Pinpoint the cell where the given text exists, returning its [X, Y] midpoint coordinate. 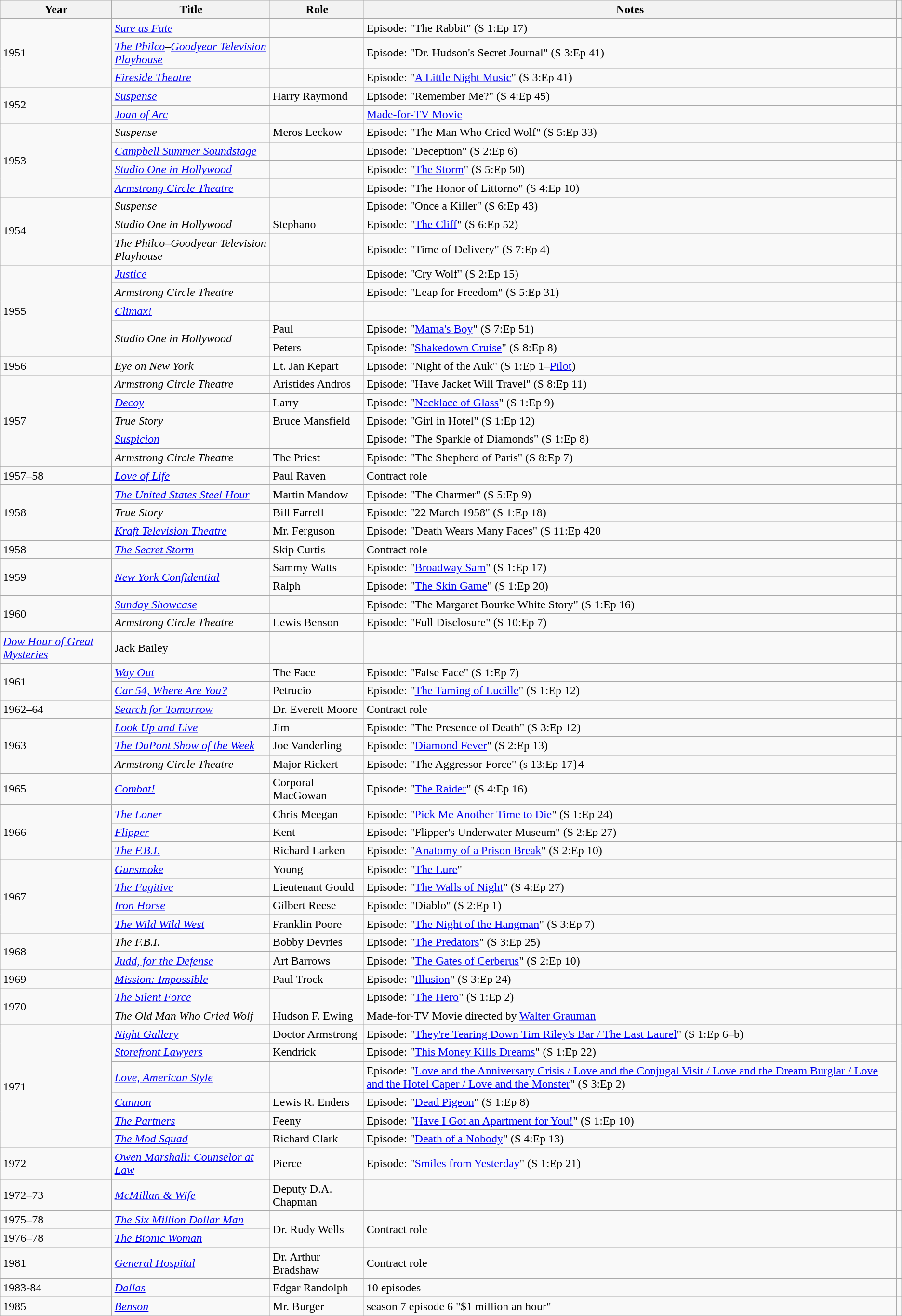
Episode: "This Money Kills Dreams" (S 1:Ep 22) [630, 1052]
Episode: "Have I Got an Apartment for You!" (S 1:Ep 10) [630, 1120]
Martin Mandow [317, 494]
The United States Steel Hour [191, 494]
Petrucio [317, 691]
Joan of Arc [191, 114]
Owen Marshall: Counselor at Law [191, 1164]
Episode: "Pick Me Another Time to Die" (S 1:Ep 24) [630, 814]
Mr. Ferguson [317, 531]
Peters [317, 348]
Episode: "Girl in Hotel" (S 1:Ep 12) [630, 421]
Episode: "The Walls of Night" (S 4:Ep 27) [630, 887]
Campbell Summer Soundstage [191, 151]
Ralph [317, 586]
The Fugitive [191, 887]
Episode: "Death Wears Many Faces" (S 11:Ep 420 [630, 531]
Episode: "Death of a Nobody" (S 4:Ep 13) [630, 1139]
Doctor Armstrong [317, 1034]
Episode: "Mama's Boy" (S 7:Ep 51) [630, 329]
Episode: "Illusion" (S 3:Ep 24) [630, 979]
Bill Farrell [317, 512]
Way Out [191, 672]
Paul [317, 329]
1956 [56, 366]
Meros Leckow [317, 133]
Sunday Showcase [191, 604]
Iron Horse [191, 906]
1983-84 [56, 1288]
Justice [191, 274]
Cannon [191, 1102]
1975–78 [56, 1220]
Episode: "They're Tearing Down Tim Riley's Bar / The Last Laurel" (S 1:Ep 6–b) [630, 1034]
Young [317, 869]
Episode: "Remember Me?" (S 4:Ep 45) [630, 96]
Benson [191, 1306]
Major Rickert [317, 764]
Decoy [191, 403]
Episode: "The Cliff" (S 6:Ep 52) [630, 224]
Climax! [191, 311]
Episode: "Diamond Fever" (S 2:Ep 13) [630, 746]
Feeny [317, 1120]
Dow Hour of Great Mysteries [56, 648]
1953 [56, 160]
Art Barrows [317, 961]
Episode: "Once a Killer" (S 6:Ep 43) [630, 206]
Corporal MacGowan [317, 789]
1971 [56, 1087]
The Partners [191, 1120]
1965 [56, 789]
1951 [56, 53]
1962–64 [56, 709]
Dr. Rudy Wells [317, 1229]
Kraft Television Theatre [191, 531]
Aristides Andros [317, 384]
Richard Larken [317, 850]
General Hospital [191, 1263]
Franklin Poore [317, 924]
1967 [56, 897]
Episode: "The Hero" (S 1:Ep 2) [630, 997]
The Old Man Who Cried Wolf [191, 1016]
Pierce [317, 1164]
Eye on New York [191, 366]
Harry Raymond [317, 96]
Gunsmoke [191, 869]
Sammy Watts [317, 568]
Episode: "Night of the Auk" (S 1:Ep 1–Pilot) [630, 366]
Gilbert Reese [317, 906]
Dr. Everett Moore [317, 709]
Episode: "22 March 1958" (S 1:Ep 18) [630, 512]
Love, American Style [191, 1077]
Role [317, 10]
Episode: "The Rabbit" (S 1:Ep 17) [630, 28]
Episode: "Diablo" (S 2:Ep 1) [630, 906]
1972 [56, 1164]
The Face [317, 672]
Sure as Fate [191, 28]
1968 [56, 952]
New York Confidential [191, 577]
Car 54, Where Are You? [191, 691]
Episode: "Smiles from Yesterday" (S 1:Ep 21) [630, 1164]
1952 [56, 105]
1957 [56, 421]
The Priest [317, 457]
1959 [56, 577]
Look Up and Live [191, 727]
Episode: "Dead Pigeon" (S 1:Ep 8) [630, 1102]
McMillan & Wife [191, 1195]
Richard Clark [317, 1139]
Lt. Jan Kepart [317, 366]
Bobby Devries [317, 942]
Paul Trock [317, 979]
Episode: "The Margaret Bourke White Story" (S 1:Ep 16) [630, 604]
1954 [56, 230]
Episode: "False Face" (S 1:Ep 7) [630, 672]
Jack Bailey [191, 648]
Search for Tomorrow [191, 709]
Joe Vanderling [317, 746]
Episode: "The Taming of Lucille" (S 1:Ep 12) [630, 691]
Love of Life [191, 476]
Episode: "Time of Delivery" (S 7:Ep 4) [630, 249]
Lieutenant Gould [317, 887]
Larry [317, 403]
Dallas [191, 1288]
Mission: Impossible [191, 979]
Episode: "The Storm" (S 5:Ep 50) [630, 169]
Episode: "The Skin Game" (S 1:Ep 20) [630, 586]
The Six Million Dollar Man [191, 1220]
1969 [56, 979]
Dr. Arthur Bradshaw [317, 1263]
1961 [56, 682]
Episode: "Necklace of Glass" (S 1:Ep 9) [630, 403]
Episode: "The Lure" [630, 869]
1966 [56, 832]
Year [56, 10]
Episode: "The Gates of Cerberus" (S 2:Ep 10) [630, 961]
Paul Raven [317, 476]
1981 [56, 1263]
Suspicion [191, 439]
1972–73 [56, 1195]
The Bionic Woman [191, 1238]
1963 [56, 746]
Lewis Benson [317, 623]
Jim [317, 727]
Episode: "Shakedown Cruise" (S 8:Ep 8) [630, 348]
Bruce Mansfield [317, 421]
Deputy D.A. Chapman [317, 1195]
Episode: "The Man Who Cried Wolf" (S 5:Ep 33) [630, 133]
Kendrick [317, 1052]
Episode: "The Night of the Hangman" (S 3:Ep 7) [630, 924]
Mr. Burger [317, 1306]
Notes [630, 10]
Episode: "Dr. Hudson's Secret Journal" (S 3:Ep 41) [630, 53]
Night Gallery [191, 1034]
Episode: "The Sparkle of Diamonds" (S 1:Ep 8) [630, 439]
Made-for-TV Movie [630, 114]
Episode: "Anatomy of a Prison Break" (S 2:Ep 10) [630, 850]
Skip Curtis [317, 549]
The Silent Force [191, 997]
1957–58 [56, 476]
Episode: "Broadway Sam" (S 1:Ep 17) [630, 568]
Kent [317, 832]
The Secret Storm [191, 549]
Edgar Randolph [317, 1288]
The DuPont Show of the Week [191, 746]
Stephano [317, 224]
Episode: "Deception" (S 2:Ep 6) [630, 151]
Episode: "The Presence of Death" (S 3:Ep 12) [630, 727]
Hudson F. Ewing [317, 1016]
Lewis R. Enders [317, 1102]
10 episodes [630, 1288]
The Wild Wild West [191, 924]
Episode: "A Little Night Music" (S 3:Ep 41) [630, 78]
Episode: "The Aggressor Force" (s 13:Ep 17}4 [630, 764]
The Loner [191, 814]
Episode: "The Shepherd of Paris" (S 8:Ep 7) [630, 457]
1976–78 [56, 1238]
The Mod Squad [191, 1139]
Episode: "Have Jacket Will Travel" (S 8:Ep 11) [630, 384]
Storefront Lawyers [191, 1052]
Fireside Theatre [191, 78]
Chris Meegan [317, 814]
Episode: "The Charmer" (S 5:Ep 9) [630, 494]
Combat! [191, 789]
1955 [56, 311]
Episode: "The Predators" (S 3:Ep 25) [630, 942]
Flipper [191, 832]
Episode: "Cry Wolf" (S 2:Ep 15) [630, 274]
season 7 episode 6 "$1 million an hour" [630, 1306]
1970 [56, 1007]
Episode: "The Honor of Littorno" (S 4:Ep 10) [630, 188]
1985 [56, 1306]
Episode: "Flipper's Underwater Museum" (S 2:Ep 27) [630, 832]
Judd, for the Defense [191, 961]
Episode: "The Raider" (S 4:Ep 16) [630, 789]
Episode: "Leap for Freedom" (S 5:Ep 31) [630, 293]
1960 [56, 614]
Episode: "Full Disclosure" (S 10:Ep 7) [630, 623]
Made-for-TV Movie directed by Walter Grauman [630, 1016]
Title [191, 10]
